Pinpoint the cell where the given text exists, returning its (X, Y) midpoint coordinate. 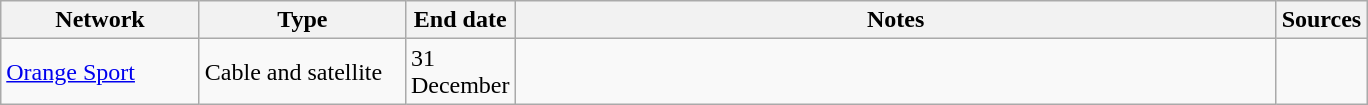
Network (100, 20)
End date (460, 20)
Cable and satellite (302, 72)
Sources (1322, 20)
Notes (896, 20)
Orange Sport (100, 72)
31 December (460, 72)
Type (302, 20)
